Identify which cell holds the provided text, then report its [X, Y] central coordinate. 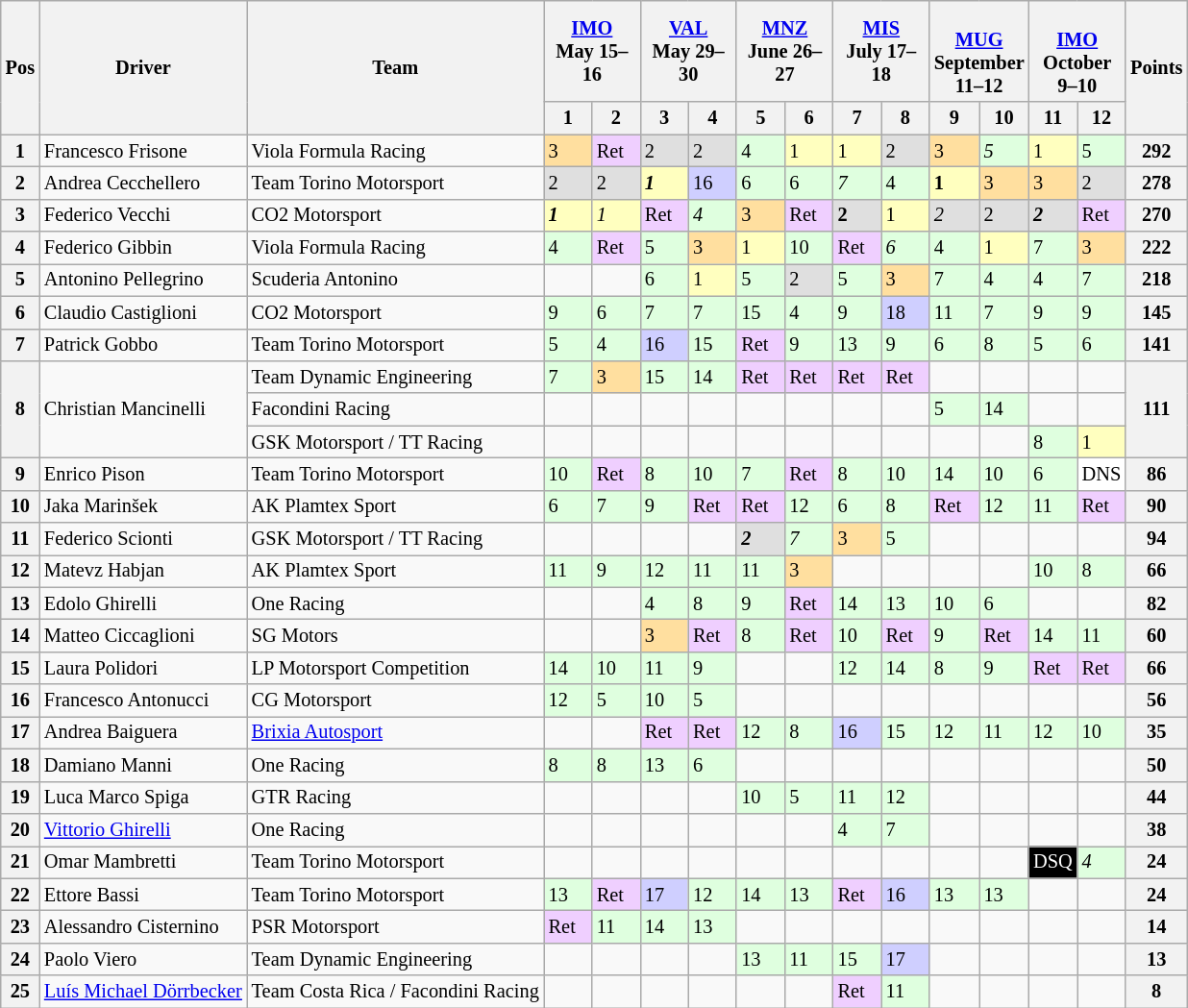
IMOOctober 9–10 [1077, 51]
Andrea Cecchellero [143, 183]
Patrick Gobbo [143, 345]
PSR Motorsport [396, 926]
23 [20, 926]
Federico Gibbin [143, 248]
Christian Mancinelli [143, 409]
Omar Mambretti [143, 862]
35 [1156, 732]
145 [1156, 312]
Pos [20, 67]
Francesco Antonucci [143, 701]
DNS [1101, 474]
Luís Michael Dörrbecker [143, 992]
Vittorio Ghirelli [143, 829]
Matteo Ciccaglioni [143, 635]
50 [1156, 765]
278 [1156, 183]
Laura Polidori [143, 668]
38 [1156, 829]
56 [1156, 701]
Scuderia Antonino [396, 280]
94 [1156, 539]
Matevz Habjan [143, 571]
MISJuly 17–18 [881, 51]
Alessandro Cisternino [143, 926]
44 [1156, 798]
Ettore Bassi [143, 895]
Damiano Manni [143, 765]
Andrea Baiguera [143, 732]
90 [1156, 506]
Edolo Ghirelli [143, 603]
Paolo Viero [143, 959]
21 [20, 862]
19 [20, 798]
111 [1156, 409]
292 [1156, 151]
Luca Marco Spiga [143, 798]
Facondini Racing [396, 409]
Claudio Castiglioni [143, 312]
60 [1156, 635]
MNZJune 26–27 [784, 51]
CG Motorsport [396, 701]
Antonino Pellegrino [143, 280]
222 [1156, 248]
DSQ [1052, 862]
Jaka Marinšek [143, 506]
218 [1156, 280]
82 [1156, 603]
25 [20, 992]
22 [20, 895]
GTR Racing [396, 798]
LP Motorsport Competition [396, 668]
Brixia Autosport [396, 732]
Enrico Pison [143, 474]
MUGSeptember 11–12 [978, 51]
Team Costa Rica / Facondini Racing [396, 992]
270 [1156, 215]
86 [1156, 474]
141 [1156, 345]
Driver [143, 67]
Team [396, 67]
20 [20, 829]
VALMay 29–30 [688, 51]
SG Motors [396, 635]
Federico Vecchi [143, 215]
Points [1156, 67]
Francesco Frisone [143, 151]
IMOMay 15–16 [592, 51]
Federico Scionti [143, 539]
